Output the (X, Y) coordinate of the center of the cell containing the given text.  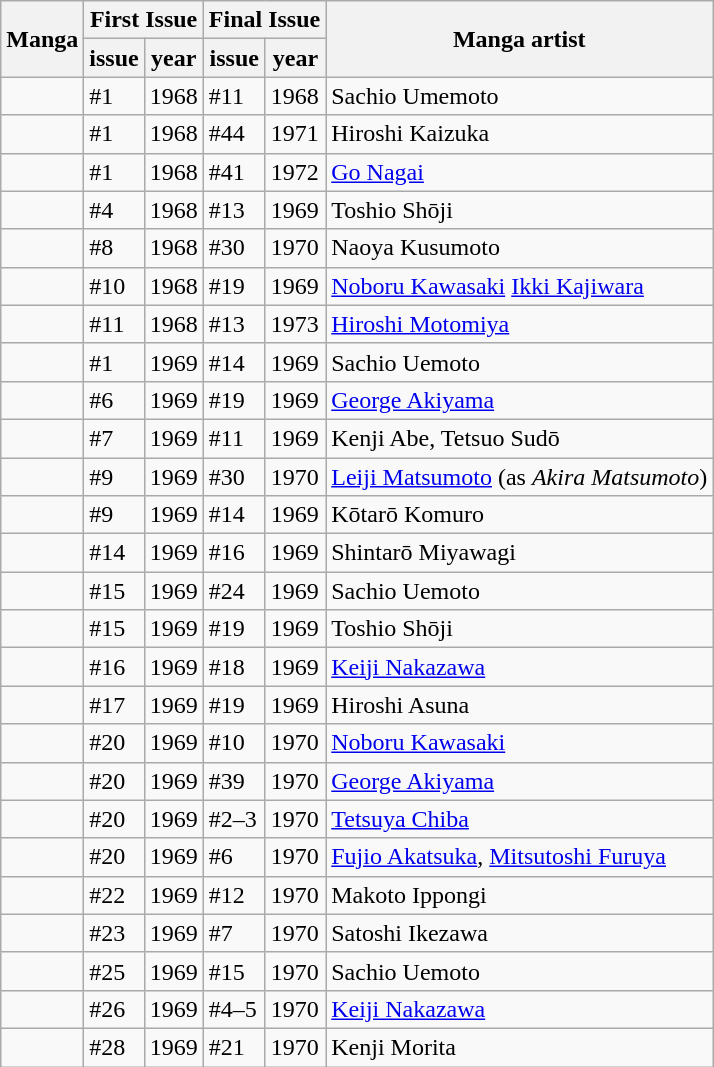
Tetsuya Chiba (520, 819)
#21 (234, 1047)
#41 (234, 172)
1972 (296, 172)
#23 (114, 933)
Noboru Kawasaki Ikki Kajiwara (520, 286)
Hiroshi Kaizuka (520, 134)
Shintarō Miyawagi (520, 553)
#12 (234, 895)
#2–3 (234, 819)
Kōtarō Komuro (520, 515)
Go Nagai (520, 172)
#44 (234, 134)
#4 (114, 210)
#4–5 (234, 1009)
1971 (296, 134)
Manga artist (520, 39)
#25 (114, 971)
#8 (114, 248)
Hiroshi Motomiya (520, 324)
Kenji Abe, Tetsuo Sudō (520, 438)
Manga (42, 39)
1973 (296, 324)
First Issue (144, 20)
Final Issue (264, 20)
Kenji Morita (520, 1047)
Hiroshi Asuna (520, 705)
#39 (234, 781)
Makoto Ippongi (520, 895)
#28 (114, 1047)
Sachio Umemoto (520, 96)
Noboru Kawasaki (520, 743)
Naoya Kusumoto (520, 248)
Fujio Akatsuka, Mitsutoshi Furuya (520, 857)
#24 (234, 591)
#22 (114, 895)
#17 (114, 705)
Satoshi Ikezawa (520, 933)
Leiji Matsumoto (as Akira Matsumoto) (520, 477)
#18 (234, 667)
#26 (114, 1009)
